Detect which cell encompasses the target text, then output its (X, Y) center coordinate. 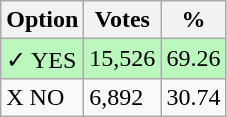
6,892 (122, 97)
Votes (122, 20)
69.26 (194, 59)
30.74 (194, 97)
% (194, 20)
X NO (42, 97)
15,526 (122, 59)
Option (42, 20)
✓ YES (42, 59)
